For the text-containing cell, return its midpoint in (x, y) coordinate format. 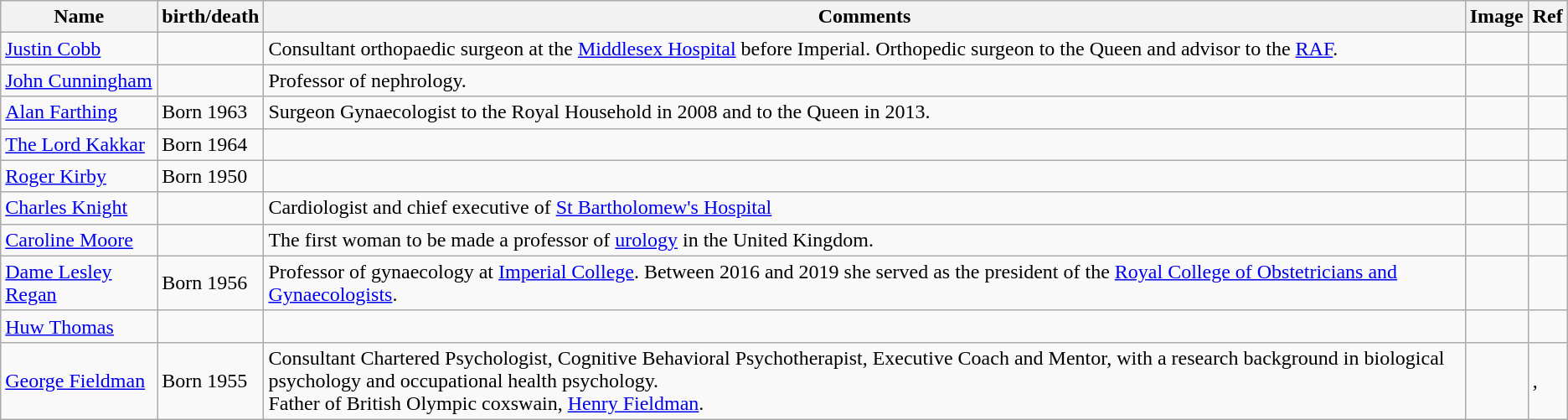
George Fieldman (79, 381)
Born 1950 (211, 176)
Born 1955 (211, 381)
Huw Thomas (79, 326)
Comments (864, 17)
The Lord Kakkar (79, 144)
Ref (1548, 17)
Roger Kirby (79, 176)
Name (79, 17)
Charles Knight (79, 208)
Caroline Moore (79, 240)
Surgeon Gynaecologist to the Royal Household in 2008 and to the Queen in 2013. (864, 112)
Professor of nephrology. (864, 80)
The first woman to be made a professor of urology in the United Kingdom. (864, 240)
Born 1964 (211, 144)
Born 1956 (211, 283)
birth/death (211, 17)
Born 1963 (211, 112)
Cardiologist and chief executive of St Bartholomew's Hospital (864, 208)
John Cunningham (79, 80)
Alan Farthing (79, 112)
, (1548, 381)
Image (1496, 17)
Consultant orthopaedic surgeon at the Middlesex Hospital before Imperial. Orthopedic surgeon to the Queen and advisor to the RAF. (864, 49)
Justin Cobb (79, 49)
Dame Lesley Regan (79, 283)
